Determine the (X, Y) coordinate at the center of the cell enclosing the given text.  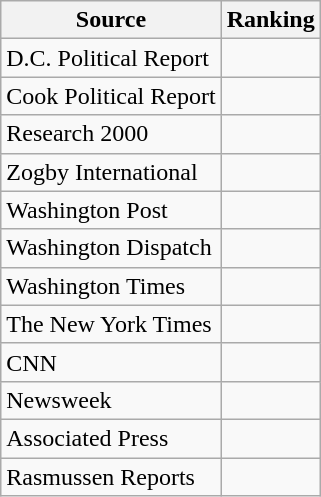
The New York Times (111, 324)
Source (111, 20)
Ranking (270, 20)
D.C. Political Report (111, 58)
Zogby International (111, 172)
Washington Post (111, 210)
Associated Press (111, 438)
Washington Dispatch (111, 248)
Washington Times (111, 286)
CNN (111, 362)
Research 2000 (111, 134)
Cook Political Report (111, 96)
Newsweek (111, 400)
Rasmussen Reports (111, 477)
